Scan for the cell matching the given text and deliver its (X, Y) coordinate at center. 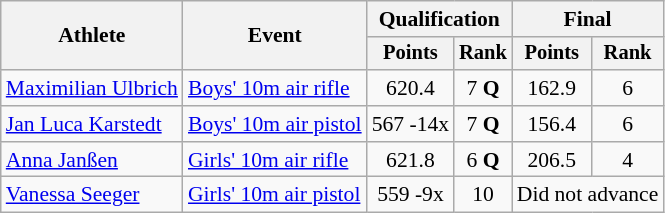
162.9 (552, 88)
Anna Janßen (92, 160)
567 -14x (410, 124)
Did not advance (588, 195)
Final (588, 19)
6 Q (483, 160)
Maximilian Ulbrich (92, 88)
Boys' 10m air rifle (275, 88)
Athlete (92, 36)
Event (275, 36)
10 (483, 195)
621.8 (410, 160)
206.5 (552, 160)
Boys' 10m air pistol (275, 124)
620.4 (410, 88)
559 -9x (410, 195)
Girls' 10m air pistol (275, 195)
156.4 (552, 124)
Girls' 10m air rifle (275, 160)
4 (628, 160)
Jan Luca Karstedt (92, 124)
Vanessa Seeger (92, 195)
Qualification (440, 19)
